Pinpoint the cell where the given text exists, returning its (x, y) midpoint coordinate. 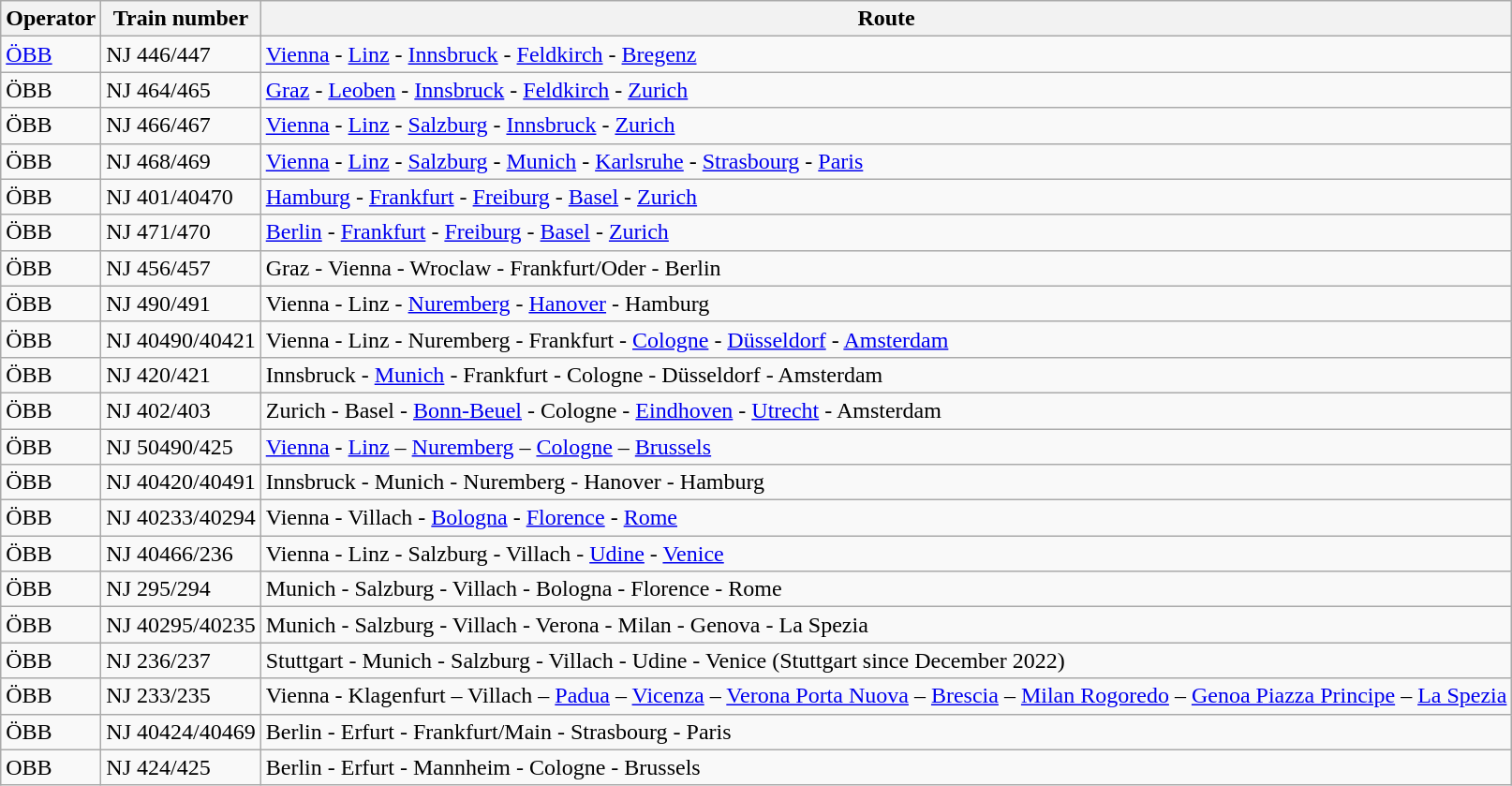
NJ 50490/425 (181, 447)
NJ 446/447 (181, 54)
NJ 295/294 (181, 589)
Route (886, 19)
Hamburg - Frankfurt - Freiburg - Basel - Zurich (886, 197)
NJ 40295/40235 (181, 625)
NJ 40466/236 (181, 554)
Vienna - Linz - Innsbruck - Feldkirch - Bregenz (886, 54)
Zurich - Basel - Bonn-Beuel - Cologne - Eindhoven - Utrecht - Amsterdam (886, 410)
Innsbruck - Munich - Nuremberg - Hanover - Hamburg (886, 482)
OBB (51, 767)
NJ 401/40470 (181, 197)
Vienna - Linz – Nuremberg – Cologne – Brussels (886, 447)
NJ 471/470 (181, 232)
NJ 466/467 (181, 126)
Train number (181, 19)
Innsbruck - Munich - Frankfurt - Cologne - Düsseldorf - Amsterdam (886, 375)
NJ 40420/40491 (181, 482)
Berlin - Erfurt - Frankfurt/Main - Strasbourg - Paris (886, 732)
Vienna - Linz - Nuremberg - Frankfurt - Cologne - Düsseldorf - Amsterdam (886, 339)
Stuttgart - Munich - Salzburg - Villach - Udine - Venice (Stuttgart since December 2022) (886, 660)
Vienna - Linz - Nuremberg - Hanover - Hamburg (886, 304)
NJ 456/457 (181, 268)
Graz - Leoben - Innsbruck - Feldkirch - Zurich (886, 90)
NJ 40233/40294 (181, 518)
Vienna - Linz - Salzburg - Munich - Karlsruhe - Strasbourg - Paris (886, 161)
NJ 40490/40421 (181, 339)
NJ 424/425 (181, 767)
Berlin - Frankfurt - Freiburg - Basel - Zurich (886, 232)
NJ 468/469 (181, 161)
NJ 420/421 (181, 375)
Operator (51, 19)
Munich - Salzburg - Villach - Bologna - Florence - Rome (886, 589)
Vienna - Villach - Bologna - Florence - Rome (886, 518)
Munich - Salzburg - Villach - Verona - Milan - Genova - La Spezia (886, 625)
NJ 402/403 (181, 410)
Vienna - Linz - Salzburg - Innsbruck - Zurich (886, 126)
Graz - Vienna - Wroclaw - Frankfurt/Oder - Berlin (886, 268)
NJ 236/237 (181, 660)
NJ 490/491 (181, 304)
Vienna - Klagenfurt – Villach – Padua – Vicenza – Verona Porta Nuova – Brescia – Milan Rogoredo – Genoa Piazza Principe – La Spezia (886, 696)
NJ 464/465 (181, 90)
Vienna - Linz - Salzburg - Villach - Udine - Venice (886, 554)
NJ 233/235 (181, 696)
NJ 40424/40469 (181, 732)
Berlin - Erfurt - Mannheim - Cologne - Brussels (886, 767)
